Scan for the cell matching the given text and deliver its (x, y) coordinate at center. 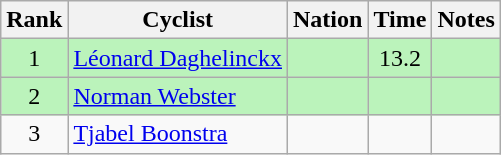
13.2 (400, 58)
3 (34, 134)
Norman Webster (178, 96)
Tjabel Boonstra (178, 134)
Léonard Daghelinckx (178, 58)
1 (34, 58)
Notes (466, 20)
Nation (328, 20)
Time (400, 20)
2 (34, 96)
Rank (34, 20)
Cyclist (178, 20)
